For the text-containing cell, return its midpoint in [X, Y] coordinate format. 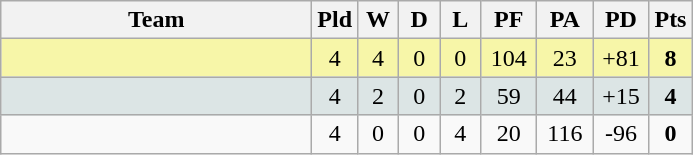
20 [509, 134]
Team [156, 20]
PA [565, 20]
PD [621, 20]
Pld [335, 20]
59 [509, 96]
+81 [621, 58]
44 [565, 96]
23 [565, 58]
+15 [621, 96]
-96 [621, 134]
D [420, 20]
Pts [670, 20]
104 [509, 58]
8 [670, 58]
PF [509, 20]
L [460, 20]
W [378, 20]
116 [565, 134]
